Detect which cell encompasses the target text, then output its (X, Y) center coordinate. 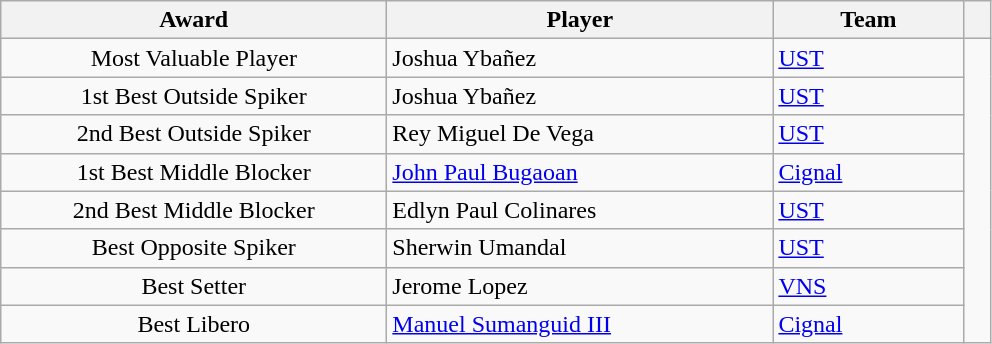
Sherwin Umandal (580, 248)
Most Valuable Player (194, 58)
Edlyn Paul Colinares (580, 210)
Jerome Lopez (580, 286)
Best Setter (194, 286)
John Paul Bugaoan (580, 172)
1st Best Outside Spiker (194, 96)
VNS (868, 286)
Rey Miguel De Vega (580, 134)
1st Best Middle Blocker (194, 172)
Best Opposite Spiker (194, 248)
2nd Best Middle Blocker (194, 210)
Team (868, 20)
Best Libero (194, 324)
2nd Best Outside Spiker (194, 134)
Award (194, 20)
Player (580, 20)
Manuel Sumanguid III (580, 324)
